Locate the cell with the specified text and output its (X, Y) center coordinate. 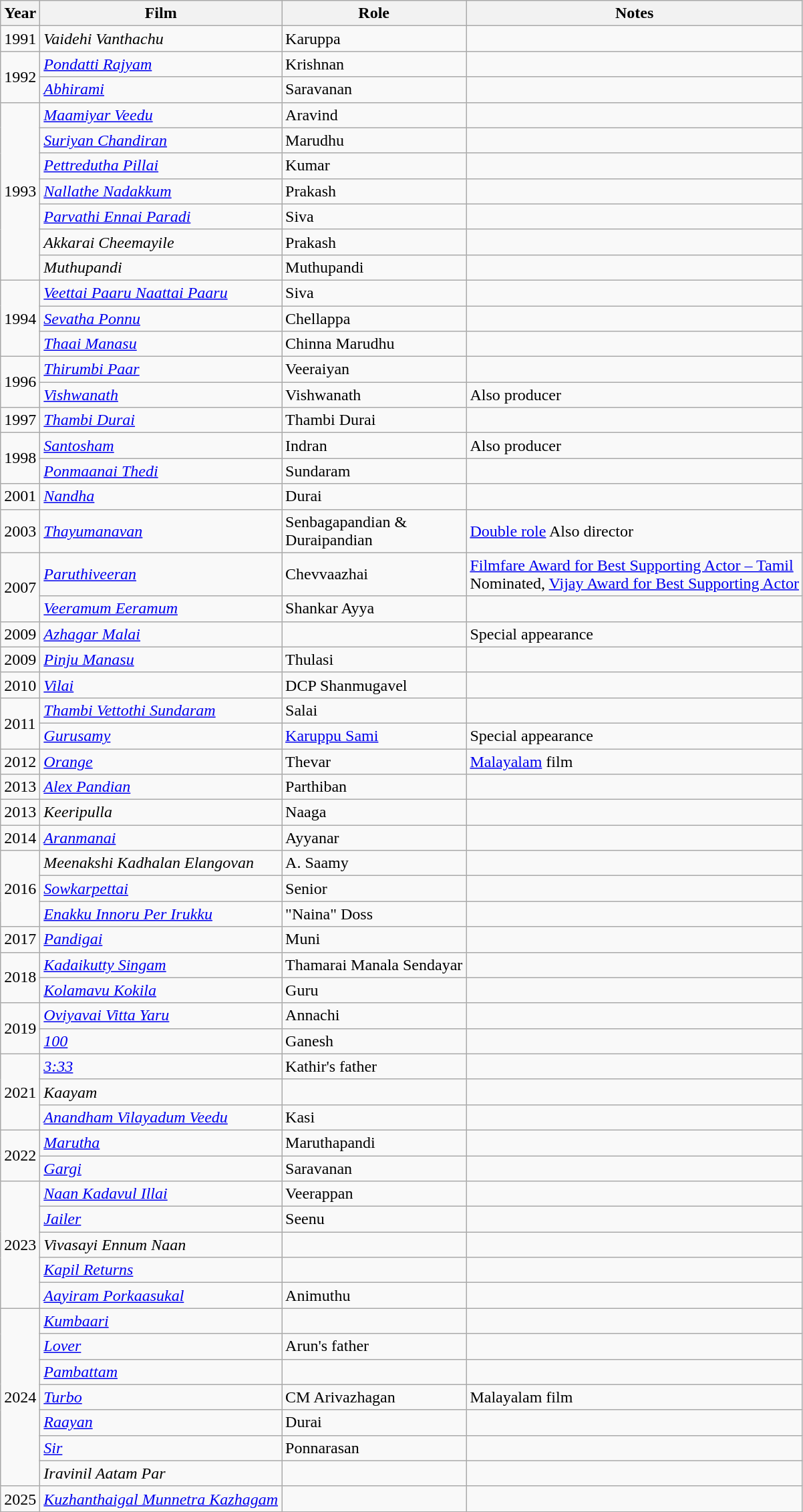
100 (161, 1041)
Pettredutha Pillai (161, 166)
2001 (20, 496)
Notes (635, 13)
DCP Shanmugavel (374, 685)
1994 (20, 318)
Paruthiveeran (161, 575)
Veeramum Eeramum (161, 609)
Veeraiyan (374, 369)
2012 (20, 761)
CM Arivazhagan (374, 1397)
Chellappa (374, 319)
Veettai Paaru Naattai Paaru (161, 293)
1991 (20, 39)
Marutha (161, 1143)
Filmfare Award for Best Supporting Actor – TamilNominated, Vijay Award for Best Supporting Actor (635, 575)
2024 (20, 1397)
Naaga (374, 812)
Muni (374, 939)
Senior (374, 889)
Kathir's father (374, 1066)
Pambattam (161, 1372)
Aranmanai (161, 838)
Parvathi Ennai Paradi (161, 216)
Pandigai (161, 939)
"Naina" Doss (374, 914)
2017 (20, 939)
2010 (20, 685)
Nandha (161, 496)
Thamarai Manala Sendayar (374, 965)
Sundaram (374, 471)
Gargi (161, 1169)
Double role Also director (635, 531)
Maamiyar Veedu (161, 115)
2007 (20, 587)
Thayumanavan (161, 531)
Akkarai Cheemayile (161, 242)
Film (161, 13)
Thevar (374, 761)
2021 (20, 1092)
Naan Kadavul Illai (161, 1194)
Senbagapandian &Duraipandian (374, 531)
Thambi Vettothi Sundaram (161, 710)
Aayiram Porkaasukal (161, 1296)
Abhirami (161, 90)
1993 (20, 191)
Pondatti Rajyam (161, 64)
Sowkarpettai (161, 889)
2014 (20, 838)
Arun's father (374, 1346)
Sir (161, 1448)
Vilai (161, 685)
Kuzhanthaigal Munnetra Kazhagam (161, 1499)
Annachi (374, 1016)
Kasi (374, 1117)
Orange (161, 761)
Krishnan (374, 64)
Suriyan Chandiran (161, 140)
Chevvaazhai (374, 575)
1992 (20, 77)
Kaayam (161, 1092)
Kolamavu Kokila (161, 990)
Thulasi (374, 659)
Enakku Innoru Per Irukku (161, 914)
2011 (20, 723)
Ganesh (374, 1041)
2022 (20, 1155)
Ponmaanai Thedi (161, 471)
Kadaikutty Singam (161, 965)
Kumbaari (161, 1321)
2003 (20, 531)
Ayyanar (374, 838)
Anandham Vilayadum Veedu (161, 1117)
Parthiban (374, 787)
Kumar (374, 166)
Vivasayi Ennum Naan (161, 1245)
A. Saamy (374, 863)
Marudhu (374, 140)
Indran (374, 446)
Pinju Manasu (161, 659)
Chinna Marudhu (374, 344)
2016 (20, 889)
Sevatha Ponnu (161, 319)
Aravind (374, 115)
Thaai Manasu (161, 344)
Keeripulla (161, 812)
Veerappan (374, 1194)
Year (20, 13)
Guru (374, 990)
Animuthu (374, 1296)
Meenakshi Kadhalan Elangovan (161, 863)
Santosham (161, 446)
Gurusamy (161, 736)
1998 (20, 458)
Iravinil Aatam Par (161, 1473)
Karuppu Sami (374, 736)
Turbo (161, 1397)
Thirumbi Paar (161, 369)
Role (374, 13)
Maruthapandi (374, 1143)
Seenu (374, 1219)
Nallathe Nadakkum (161, 191)
1997 (20, 420)
Azhagar Malai (161, 634)
Shankar Ayya (374, 609)
Karuppa (374, 39)
Salai (374, 710)
3:33 (161, 1066)
2025 (20, 1499)
2018 (20, 977)
Jailer (161, 1219)
Oviyavai Vitta Yaru (161, 1016)
Lover (161, 1346)
2023 (20, 1245)
Vaidehi Vanthachu (161, 39)
Raayan (161, 1422)
1996 (20, 382)
Ponnarasan (374, 1448)
2019 (20, 1028)
Alex Pandian (161, 787)
Kapil Returns (161, 1270)
